Extract the (x, y) coordinate from the center of the cell holding the provided text.  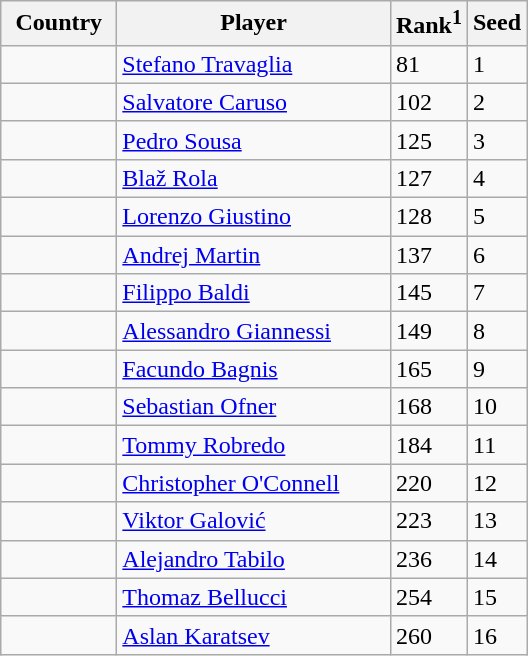
Salvatore Caruso (254, 102)
4 (496, 178)
137 (428, 255)
12 (496, 483)
11 (496, 445)
16 (496, 635)
145 (428, 293)
5 (496, 217)
Alessandro Giannessi (254, 331)
Stefano Travaglia (254, 64)
236 (428, 559)
Christopher O'Connell (254, 483)
3 (496, 140)
149 (428, 331)
14 (496, 559)
Andrej Martin (254, 255)
Blaž Rola (254, 178)
125 (428, 140)
81 (428, 64)
102 (428, 102)
Country (59, 24)
8 (496, 331)
Sebastian Ofner (254, 407)
13 (496, 521)
Seed (496, 24)
Filippo Baldi (254, 293)
Facundo Bagnis (254, 369)
7 (496, 293)
6 (496, 255)
10 (496, 407)
Viktor Galović (254, 521)
1 (496, 64)
Aslan Karatsev (254, 635)
9 (496, 369)
2 (496, 102)
Lorenzo Giustino (254, 217)
254 (428, 597)
223 (428, 521)
128 (428, 217)
Thomaz Bellucci (254, 597)
165 (428, 369)
260 (428, 635)
184 (428, 445)
168 (428, 407)
Pedro Sousa (254, 140)
Tommy Robredo (254, 445)
Player (254, 24)
Rank1 (428, 24)
Alejandro Tabilo (254, 559)
127 (428, 178)
220 (428, 483)
15 (496, 597)
